Scan for the cell matching the given text and deliver its (x, y) coordinate at center. 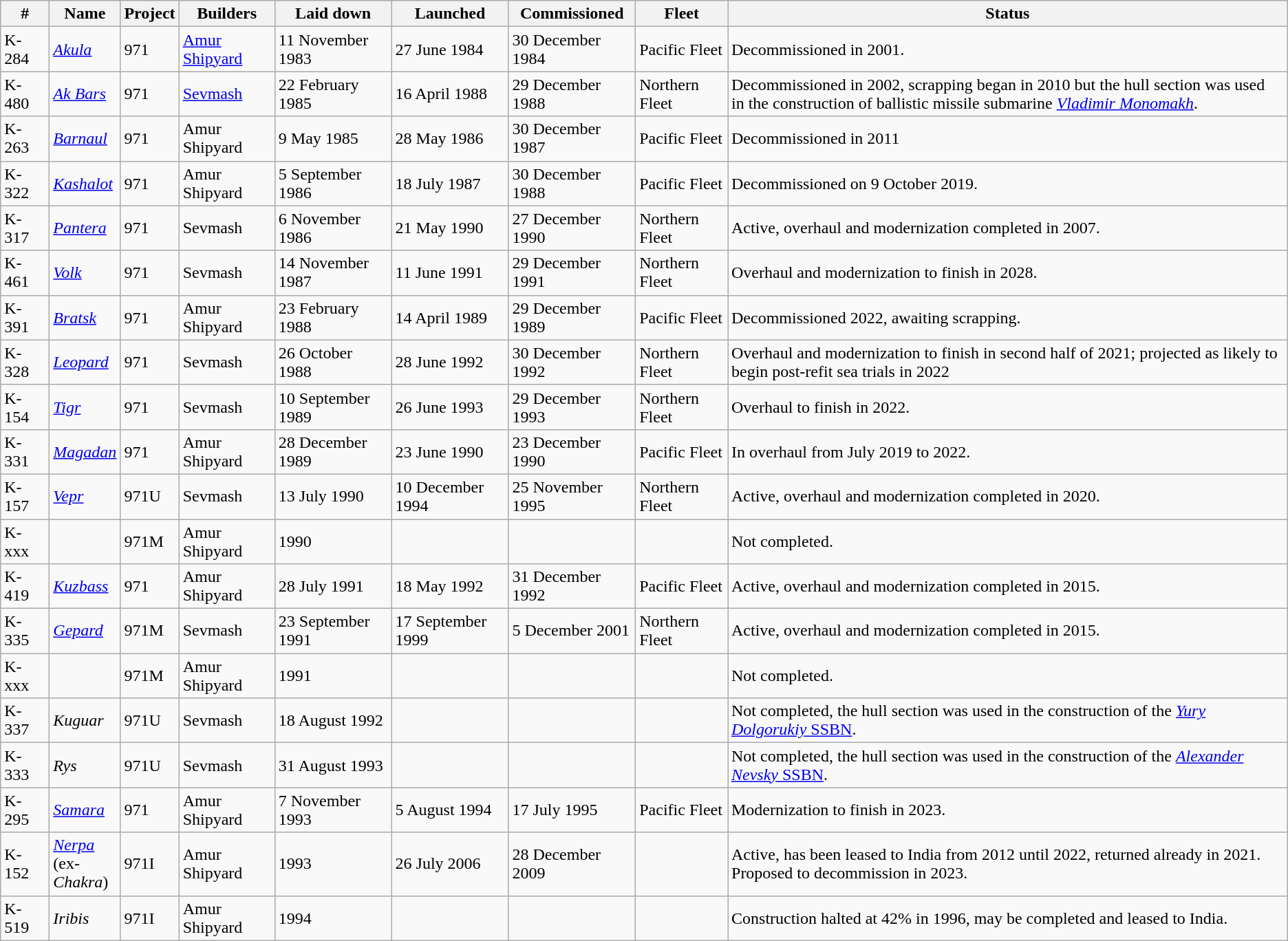
17 September 1999 (450, 631)
Not completed, the hull section was used in the construction of the Alexander Nevsky SSBN. (1008, 765)
K-480 (25, 94)
Kuzbass (85, 586)
Iribis (85, 918)
K-154 (25, 407)
18 August 1992 (333, 721)
K-337 (25, 721)
Gepard (85, 631)
K-391 (25, 318)
25 November 1995 (572, 497)
Nerpa(ex-Chakra) (85, 864)
31 August 1993 (333, 765)
14 April 1989 (450, 318)
11 June 1991 (450, 272)
Construction halted at 42% in 1996, may be completed and leased to India. (1008, 918)
K-322 (25, 183)
26 July 2006 (450, 864)
K-284 (25, 50)
Kuguar (85, 721)
Akula (85, 50)
Launched (450, 14)
27 December 1990 (572, 228)
28 June 1992 (450, 362)
Kashalot (85, 183)
1991 (333, 675)
K-519 (25, 918)
29 December 1989 (572, 318)
26 June 1993 (450, 407)
29 December 1988 (572, 94)
23 February 1988 (333, 318)
K-295 (25, 810)
Decommissioned in 2001. (1008, 50)
Decommissioned on 9 October 2019. (1008, 183)
Active, has been leased to India from 2012 until 2022, returned already in 2021. Proposed to decommission in 2023. (1008, 864)
Builders (227, 14)
1994 (333, 918)
Tigr (85, 407)
10 December 1994 (450, 497)
27 June 1984 (450, 50)
29 December 1991 (572, 272)
Samara (85, 810)
13 July 1990 (333, 497)
Project (150, 14)
5 September 1986 (333, 183)
Overhaul and modernization to finish in second half of 2021; projected as likely to begin post-refit sea trials in 2022 (1008, 362)
K-335 (25, 631)
28 July 1991 (333, 586)
Vepr (85, 497)
K-333 (25, 765)
Bratsk (85, 318)
K-157 (25, 497)
30 December 1987 (572, 139)
Volk (85, 272)
14 November 1987 (333, 272)
K-419 (25, 586)
17 July 1995 (572, 810)
16 April 1988 (450, 94)
23 September 1991 (333, 631)
Active, overhaul and modernization completed in 2020. (1008, 497)
Status (1008, 14)
11 November 1983 (333, 50)
K-317 (25, 228)
30 December 1984 (572, 50)
K-152 (25, 864)
30 December 1988 (572, 183)
9 May 1985 (333, 139)
Overhaul and modernization to finish in 2028. (1008, 272)
29 December 1993 (572, 407)
Decommissioned 2022, awaiting scrapping. (1008, 318)
Not completed, the hull section was used in the construction of the Yury Dolgorukiy SSBN. (1008, 721)
Leopard (85, 362)
K-461 (25, 272)
K-263 (25, 139)
1993 (333, 864)
Overhaul to finish in 2022. (1008, 407)
Commissioned (572, 14)
1990 (333, 541)
22 February 1985 (333, 94)
18 July 1987 (450, 183)
Fleet (682, 14)
Decommissioned in 2011 (1008, 139)
31 December 1992 (572, 586)
Pantera (85, 228)
6 November 1986 (333, 228)
23 December 1990 (572, 451)
# (25, 14)
23 June 1990 (450, 451)
26 October 1988 (333, 362)
Ak Bars (85, 94)
Decommissioned in 2002, scrapping began in 2010 but the hull section was usedin the construction of ballistic missile submarine Vladimir Monomakh. (1008, 94)
7 November 1993 (333, 810)
K-328 (25, 362)
Modernization to finish in 2023. (1008, 810)
Name (85, 14)
18 May 1992 (450, 586)
Active, overhaul and modernization completed in 2007. (1008, 228)
In overhaul from July 2019 to 2022. (1008, 451)
28 December 1989 (333, 451)
5 August 1994 (450, 810)
Laid down (333, 14)
10 September 1989 (333, 407)
28 May 1986 (450, 139)
Magadan (85, 451)
Barnaul (85, 139)
5 December 2001 (572, 631)
28 December 2009 (572, 864)
30 December 1992 (572, 362)
K-331 (25, 451)
21 May 1990 (450, 228)
Rys (85, 765)
